Extract the (x, y) coordinate from the center of the cell holding the provided text.  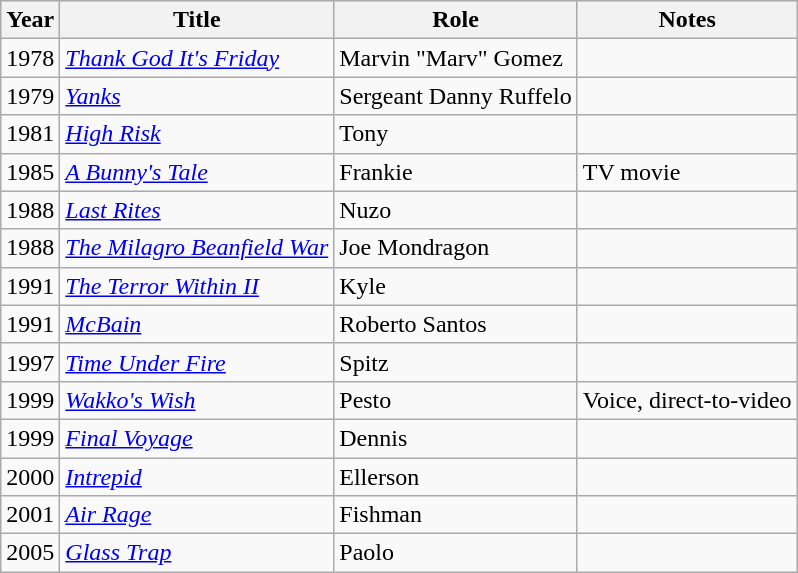
2001 (30, 515)
McBain (197, 324)
Marvin "Marv" Gomez (456, 58)
Pesto (456, 400)
Time Under Fire (197, 362)
Tony (456, 134)
Joe Mondragon (456, 248)
Title (197, 20)
1981 (30, 134)
Spitz (456, 362)
Frankie (456, 172)
Role (456, 20)
Thank God It's Friday (197, 58)
Ellerson (456, 477)
Wakko's Wish (197, 400)
Air Rage (197, 515)
Last Rites (197, 210)
1979 (30, 96)
Notes (687, 20)
Roberto Santos (456, 324)
1997 (30, 362)
The Terror Within II (197, 286)
2000 (30, 477)
Glass Trap (197, 553)
Final Voyage (197, 438)
Fishman (456, 515)
Intrepid (197, 477)
Paolo (456, 553)
Yanks (197, 96)
Dennis (456, 438)
1985 (30, 172)
Sergeant Danny Ruffelo (456, 96)
The Milagro Beanfield War (197, 248)
Voice, direct-to-video (687, 400)
Kyle (456, 286)
Nuzo (456, 210)
TV movie (687, 172)
High Risk (197, 134)
Year (30, 20)
2005 (30, 553)
1978 (30, 58)
A Bunny's Tale (197, 172)
